Return the [X, Y] coordinate for the center point of the cell that contains the specified text.  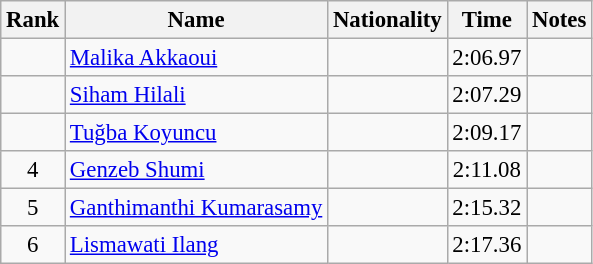
Siham Hilali [196, 95]
2:07.29 [487, 95]
Time [487, 20]
Notes [560, 20]
Tuğba Koyuncu [196, 133]
Malika Akkaoui [196, 58]
4 [33, 170]
Lismawati Ilang [196, 245]
2:09.17 [487, 133]
2:15.32 [487, 208]
Ganthimanthi Kumarasamy [196, 208]
5 [33, 208]
Genzeb Shumi [196, 170]
2:17.36 [487, 245]
Nationality [388, 20]
Rank [33, 20]
2:11.08 [487, 170]
Name [196, 20]
6 [33, 245]
2:06.97 [487, 58]
